Return the [x, y] coordinate for the center point of the cell that contains the specified text.  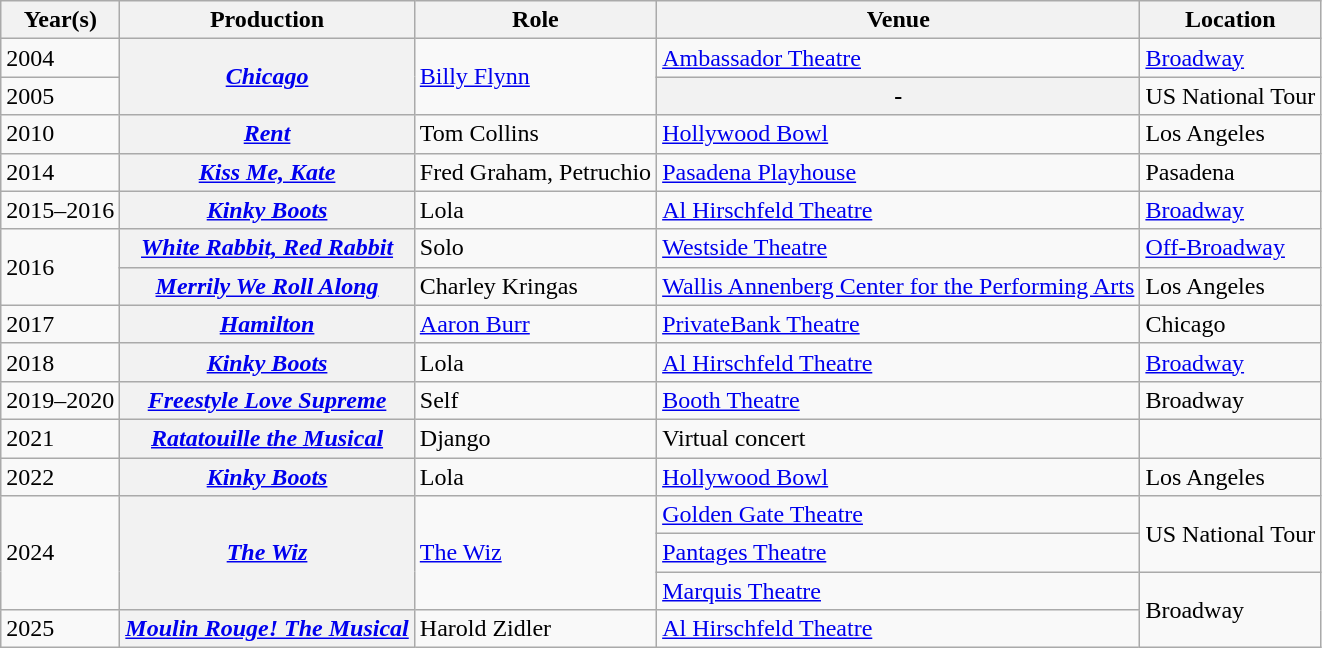
Role [535, 20]
2015–2016 [60, 210]
Marquis Theatre [898, 591]
Westside Theatre [898, 248]
2022 [60, 477]
Virtual concert [898, 438]
Fred Graham, Petruchio [535, 172]
Year(s) [60, 20]
Aaron Burr [535, 324]
2005 [60, 96]
Wallis Annenberg Center for the Performing Arts [898, 286]
Billy Flynn [535, 77]
PrivateBank Theatre [898, 324]
Charley Kringas [535, 286]
2016 [60, 267]
Freestyle Love Supreme [267, 400]
Harold Zidler [535, 629]
Production [267, 20]
Ratatouille the Musical [267, 438]
Self [535, 400]
Golden Gate Theatre [898, 515]
Rent [267, 134]
Hamilton [267, 324]
Off-Broadway [1230, 248]
2004 [60, 58]
Venue [898, 20]
2017 [60, 324]
Merrily We Roll Along [267, 286]
2014 [60, 172]
2021 [60, 438]
2019–2020 [60, 400]
Kiss Me, Kate [267, 172]
2024 [60, 553]
Django [535, 438]
Solo [535, 248]
Moulin Rouge! The Musical [267, 629]
Pasadena [1230, 172]
2025 [60, 629]
2018 [60, 362]
Booth Theatre [898, 400]
Location [1230, 20]
Ambassador Theatre [898, 58]
Tom Collins [535, 134]
2010 [60, 134]
- [898, 96]
Pantages Theatre [898, 553]
White Rabbit, Red Rabbit [267, 248]
Pasadena Playhouse [898, 172]
